Search for the cell housing the specified text and yield its (X, Y) center coordinate. 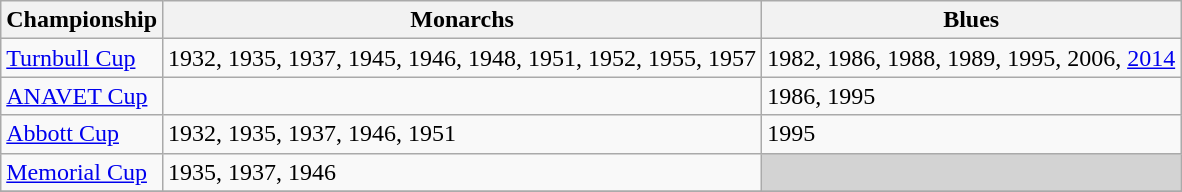
Turnbull Cup (82, 58)
1986, 1995 (972, 96)
Memorial Cup (82, 172)
1995 (972, 134)
Monarchs (462, 20)
1932, 1935, 1937, 1946, 1951 (462, 134)
1982, 1986, 1988, 1989, 1995, 2006, 2014 (972, 58)
1932, 1935, 1937, 1945, 1946, 1948, 1951, 1952, 1955, 1957 (462, 58)
Abbott Cup (82, 134)
Championship (82, 20)
Blues (972, 20)
1935, 1937, 1946 (462, 172)
ANAVET Cup (82, 96)
